Search for the cell housing the specified text and yield its (x, y) center coordinate. 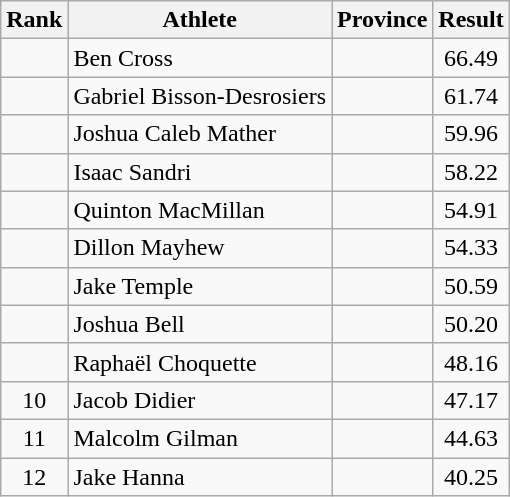
Gabriel Bisson-Desrosiers (200, 96)
59.96 (471, 134)
Isaac Sandri (200, 172)
Ben Cross (200, 58)
Quinton MacMillan (200, 210)
11 (34, 438)
Athlete (200, 20)
Jake Temple (200, 286)
61.74 (471, 96)
Rank (34, 20)
Dillon Mayhew (200, 248)
40.25 (471, 477)
48.16 (471, 362)
50.59 (471, 286)
Malcolm Gilman (200, 438)
Jake Hanna (200, 477)
12 (34, 477)
50.20 (471, 324)
Joshua Bell (200, 324)
Raphaël Choquette (200, 362)
Result (471, 20)
Jacob Didier (200, 400)
47.17 (471, 400)
58.22 (471, 172)
54.91 (471, 210)
66.49 (471, 58)
54.33 (471, 248)
Joshua Caleb Mather (200, 134)
44.63 (471, 438)
10 (34, 400)
Province (382, 20)
